Determine the [x, y] coordinate at the center of the cell enclosing the given text.  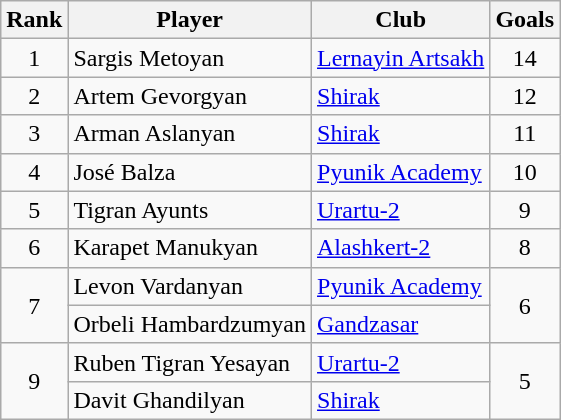
Arman Aslanyan [190, 134]
Club [401, 20]
Sargis Metoyan [190, 58]
7 [34, 305]
8 [525, 248]
Alashkert-2 [401, 248]
12 [525, 96]
Player [190, 20]
Karapet Manukyan [190, 248]
10 [525, 172]
Levon Vardanyan [190, 286]
4 [34, 172]
Orbeli Hambardzumyan [190, 324]
Davit Ghandilyan [190, 400]
3 [34, 134]
Rank [34, 20]
Gandzasar [401, 324]
Lernayin Artsakh [401, 58]
2 [34, 96]
José Balza [190, 172]
Tigran Ayunts [190, 210]
1 [34, 58]
Ruben Tigran Yesayan [190, 362]
Artem Gevorgyan [190, 96]
Goals [525, 20]
11 [525, 134]
14 [525, 58]
